Scan for the cell matching the given text and deliver its (x, y) coordinate at center. 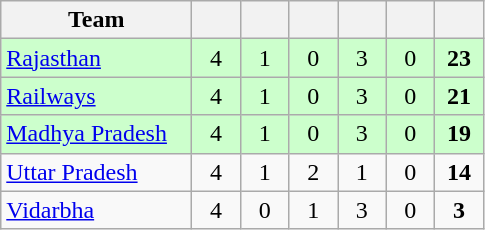
19 (460, 134)
Rajasthan (96, 58)
Madhya Pradesh (96, 134)
Vidarbha (96, 210)
23 (460, 58)
2 (314, 172)
Uttar Pradesh (96, 172)
14 (460, 172)
21 (460, 96)
Team (96, 20)
Railways (96, 96)
